Extract the [x, y] coordinate from the center of the cell holding the provided text.  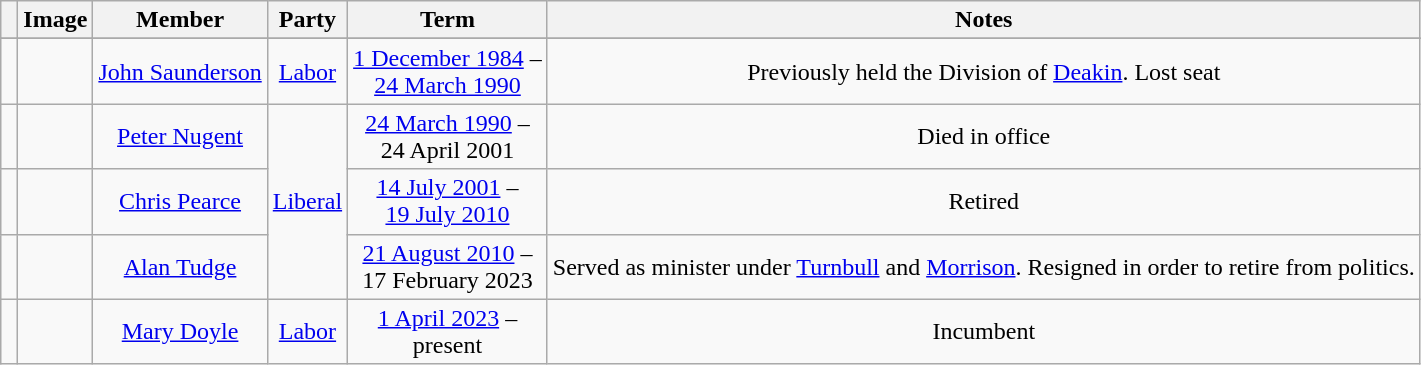
Served as minister under Turnbull and Morrison. Resigned in order to retire from politics. [984, 266]
Died in office [984, 136]
Term [448, 20]
Member [180, 20]
14 July 2001 –19 July 2010 [448, 202]
21 August 2010 –17 February 2023 [448, 266]
1 April 2023 –present [448, 332]
Incumbent [984, 332]
Peter Nugent [180, 136]
Retired [984, 202]
Mary Doyle [180, 332]
Liberal [307, 202]
Party [307, 20]
1 December 1984 –24 March 1990 [448, 72]
Alan Tudge [180, 266]
Chris Pearce [180, 202]
Image [56, 20]
Previously held the Division of Deakin. Lost seat [984, 72]
John Saunderson [180, 72]
Notes [984, 20]
24 March 1990 –24 April 2001 [448, 136]
